Return the [x, y] coordinate for the center point of the cell that contains the specified text.  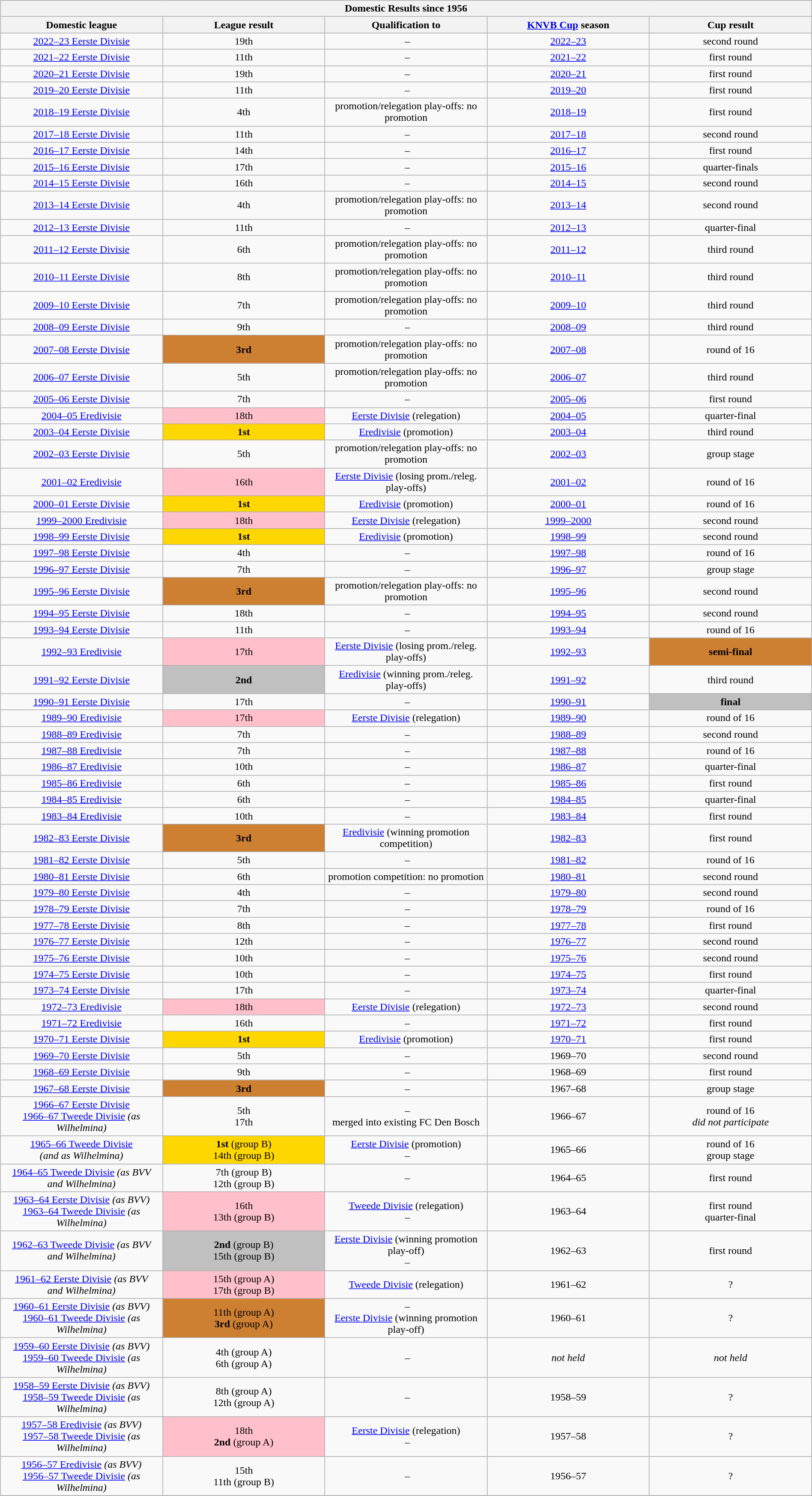
2017–18 Eerste Divisie [81, 134]
1968–69 [568, 1072]
1969–70 Eerste Divisie [81, 1056]
final [731, 702]
2018–19 [568, 112]
2019–20 [568, 90]
1959–60 Eerste Divisie (as BVV) 1959–60 Tweede Divisie (as Wilhelmina) [81, 1358]
1961–62 Eerste Divisie (as BVV and Wilhelmina) [81, 1284]
1977–78 Eerste Divisie [81, 925]
1997–98 Eerste Divisie [81, 553]
2006–07 [568, 377]
1994–95 Eerste Divisie [81, 613]
2004–05 [568, 416]
2022–23 Eerste Divisie [81, 41]
first round quarter-final [731, 1212]
1971–72 [568, 1023]
1973–74 Eerste Divisie [81, 990]
1996–97 Eerste Divisie [81, 569]
2008–09 [568, 327]
1985–86 [568, 783]
2012–13 [568, 227]
2009–10 [568, 305]
1960–61 Eerste Divisie (as BVV) 1960–61 Tweede Divisie (as Wilhelmina) [81, 1318]
1995–96 [568, 591]
2017–18 [568, 134]
2021–22 Eerste Divisie [81, 57]
1990–91 [568, 702]
5th 17th [244, 1116]
1988–89 Eredivisie [81, 734]
2nd [244, 679]
1981–82 [568, 860]
1987–88 Eredivisie [81, 751]
1966–67 [568, 1116]
1957–58 Eredivisie (as BVV) 1957–58 Tweede Divisie (as Wilhelmina) [81, 1436]
12th [244, 942]
Eerste Divisie (promotion) – [406, 1150]
1986–87 Eredivisie [81, 767]
Eredivisie (winning prom./releg. play-offs) [406, 679]
2015–16 Eerste Divisie [81, 167]
semi-final [731, 652]
1979–80 Eerste Divisie [81, 893]
2003–04 [568, 432]
1991–92 Eerste Divisie [81, 679]
2021–22 [568, 57]
1999–2000 Eredivisie [81, 520]
1962–63 Tweede Divisie (as BVV and Wilhelmina) [81, 1251]
1992–93 Eredivisie [81, 652]
1994–95 [568, 613]
2000–01 [568, 504]
1978–79 Eerste Divisie [81, 909]
14th [244, 150]
2011–12 [568, 249]
2020–21 Eerste Divisie [81, 74]
1956–57 Eredivisie (as BVV) 1956–57 Tweede Divisie (as Wilhelmina) [81, 1476]
1988–89 [568, 734]
1972–73 Eredivisie [81, 1007]
1958–59 [568, 1397]
1983–84 Eredivisie [81, 816]
2009–10 Eerste Divisie [81, 305]
1958–59 Eerste Divisie (as BVV) 1958–59 Tweede Divisie (as Wilhelmina) [81, 1397]
1974–75 Eerste Divisie [81, 974]
2004–05 Eredivisie [81, 416]
Tweede Divisie (relegation) – [406, 1212]
1969–70 [568, 1056]
2005–06 Eerste Divisie [81, 399]
1986–87 [568, 767]
1993–94 Eerste Divisie [81, 630]
1965–66 [568, 1150]
11th (group A) 3rd (group A) [244, 1318]
Eerste Divisie (winning promotion play-off) – [406, 1251]
2002–03 [568, 454]
2002–03 Eerste Divisie [81, 454]
1964–65 [568, 1177]
1968–69 Eerste Divisie [81, 1072]
2011–12 Eerste Divisie [81, 249]
2013–14 Eerste Divisie [81, 205]
1st (group B) 14th (group B) [244, 1150]
1985–86 Eredivisie [81, 783]
2005–06 [568, 399]
2010–11 Eerste Divisie [81, 278]
2016–17 [568, 150]
1992–93 [568, 652]
18th 2nd (group A) [244, 1436]
1974–75 [568, 974]
7th (group B) 12th (group B) [244, 1177]
2022–23 [568, 41]
1983–84 [568, 816]
1976–77 Eerste Divisie [81, 942]
1996–97 [568, 569]
promotion competition: no promotion [406, 876]
1978–79 [568, 909]
quarter-finals [731, 167]
1979–80 [568, 893]
Eredivisie (winning promotion competition) [406, 838]
round of 16 did not participate [731, 1116]
2007–08 [568, 350]
2013–14 [568, 205]
2006–07 Eerste Divisie [81, 377]
1966–67 Eerste Divisie 1966–67 Tweede Divisie (as Wilhelmina) [81, 1116]
15th 11th (group B) [244, 1476]
1980–81 [568, 876]
1975–76 Eerste Divisie [81, 958]
1956–57 [568, 1476]
2014–15 [568, 183]
1989–90 Eredivisie [81, 718]
1970–71 [568, 1039]
2010–11 [568, 278]
round of 16 group stage [731, 1150]
2008–09 Eerste Divisie [81, 327]
Cup result [731, 25]
1984–85 Eredivisie [81, 799]
1973–74 [568, 990]
– Eerste Divisie (winning promotion play-off) [406, 1318]
1997–98 [568, 553]
2001–02 [568, 482]
– merged into existing FC Den Bosch [406, 1116]
2015–16 [568, 167]
1982–83 Eerste Divisie [81, 838]
2019–20 Eerste Divisie [81, 90]
8th (group A) 12th (group A) [244, 1397]
15th (group A) 17th (group B) [244, 1284]
1975–76 [568, 958]
KNVB Cup season [568, 25]
1972–73 [568, 1007]
1976–77 [568, 942]
1999–2000 [568, 520]
1957–58 [568, 1436]
2000–01 Eerste Divisie [81, 504]
Domestic Results since 1956 [406, 9]
1991–92 [568, 679]
2nd (group B) 15th (group B) [244, 1251]
1982–83 [568, 838]
1967–68 Eerste Divisie [81, 1088]
2003–04 Eerste Divisie [81, 432]
1971–72 Eredivisie [81, 1023]
1962–63 [568, 1251]
1984–85 [568, 799]
2020–21 [568, 74]
1965–66 Tweede Divisie (and as Wilhelmina) [81, 1150]
1961–62 [568, 1284]
Eerste Divisie (relegation) – [406, 1436]
1990–91 Eerste Divisie [81, 702]
2012–13 Eerste Divisie [81, 227]
1963–64 Eerste Divisie (as BVV) 1963–64 Tweede Divisie (as Wilhelmina) [81, 1212]
1964–65 Tweede Divisie (as BVV and Wilhelmina) [81, 1177]
1977–78 [568, 925]
2001–02 Eredivisie [81, 482]
2007–08 Eerste Divisie [81, 350]
1967–68 [568, 1088]
1960–61 [568, 1318]
16th 13th (group B) [244, 1212]
1963–64 [568, 1212]
1989–90 [568, 718]
2018–19 Eerste Divisie [81, 112]
1995–96 Eerste Divisie [81, 591]
1970–71 Eerste Divisie [81, 1039]
2016–17 Eerste Divisie [81, 150]
1980–81 Eerste Divisie [81, 876]
1993–94 [568, 630]
1998–99 Eerste Divisie [81, 536]
1998–99 [568, 536]
2014–15 Eerste Divisie [81, 183]
Tweede Divisie (relegation) [406, 1284]
1981–82 Eerste Divisie [81, 860]
Domestic league [81, 25]
4th (group A) 6th (group A) [244, 1358]
Qualification to [406, 25]
1987–88 [568, 751]
League result [244, 25]
